Return the (x, y) coordinate for the center point of the cell that contains the specified text.  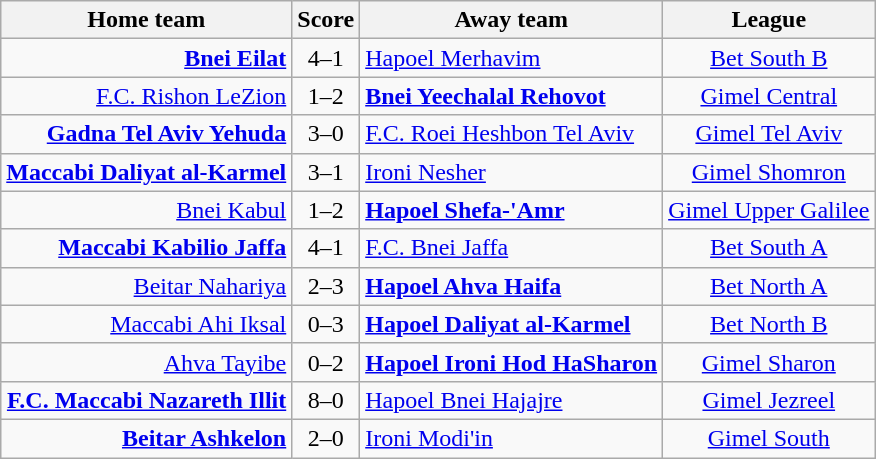
Away team (512, 20)
Gimel Central (769, 96)
Home team (146, 20)
Bnei Eilat (146, 58)
Ahva Tayibe (146, 362)
Bet South A (769, 248)
Bet North B (769, 324)
F.C. Roei Heshbon Tel Aviv (512, 134)
Maccabi Ahi Iksal (146, 324)
League (769, 20)
Hapoel Ahva Haifa (512, 286)
Score (326, 20)
3–1 (326, 172)
Gimel Tel Aviv (769, 134)
2–0 (326, 438)
Gimel Jezreel (769, 400)
3–0 (326, 134)
Gimel Shomron (769, 172)
Hapoel Daliyat al-Karmel (512, 324)
8–0 (326, 400)
Hapoel Bnei Hajajre (512, 400)
Hapoel Shefa-'Amr (512, 210)
0–3 (326, 324)
Gimel Sharon (769, 362)
Hapoel Merhavim (512, 58)
Bnei Yeechalal Rehovot (512, 96)
F.C. Maccabi Nazareth Illit (146, 400)
0–2 (326, 362)
F.C. Bnei Jaffa (512, 248)
F.C. Rishon LeZion (146, 96)
Ironi Nesher (512, 172)
Gadna Tel Aviv Yehuda (146, 134)
Maccabi Kabilio Jaffa (146, 248)
Beitar Nahariya (146, 286)
Bet South B (769, 58)
Maccabi Daliyat al-Karmel (146, 172)
Beitar Ashkelon (146, 438)
Gimel South (769, 438)
Bet North A (769, 286)
2–3 (326, 286)
Bnei Kabul (146, 210)
Gimel Upper Galilee (769, 210)
Hapoel Ironi Hod HaSharon (512, 362)
Ironi Modi'in (512, 438)
